Determine the [X, Y] coordinate at the center of the cell enclosing the given text.  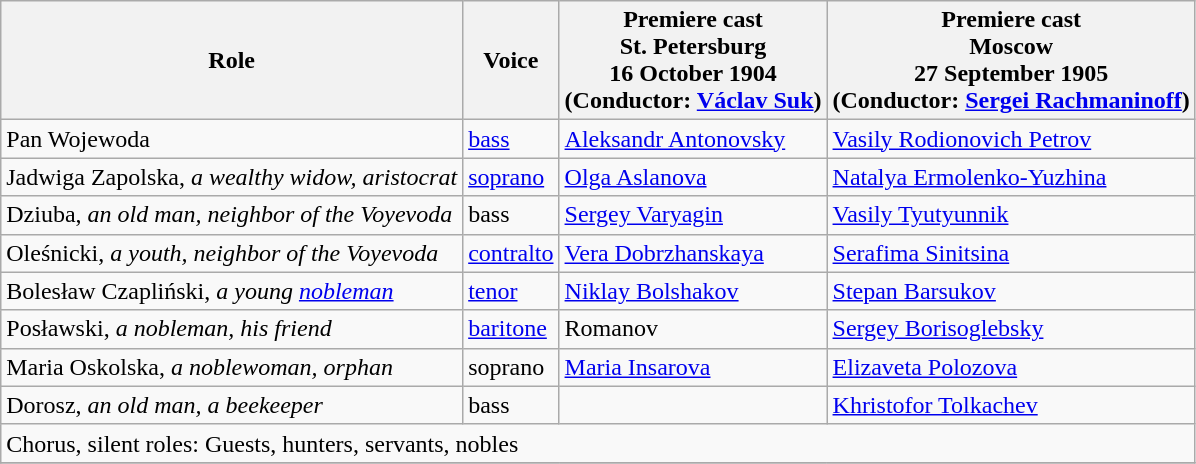
Bolesław Czapliński, a young nobleman [232, 291]
Khristofor Tolkachev [1011, 405]
baritone [511, 329]
Aleksandr Antonovsky [693, 139]
Elizaveta Polozova [1011, 367]
Vasily Tyutyunnik [1011, 215]
Maria Insarova [693, 367]
Role [232, 60]
Stepan Barsukov [1011, 291]
Posławski, a nobleman, his friend [232, 329]
Niklay Bolshakov [693, 291]
Pan Wojewoda [232, 139]
Oleśnicki, a youth, neighbor of the Voyevoda [232, 253]
Vera Dobrzhanskaya [693, 253]
Voice [511, 60]
Romanov [693, 329]
Vasily Rodionovich Petrov [1011, 139]
Jadwiga Zapolska, a wealthy widow, aristocrat [232, 177]
Sergey Varyagin [693, 215]
contralto [511, 253]
Olga Aslanova [693, 177]
Chorus, silent roles: Guests, hunters, servants, nobles [598, 443]
Sergey Borisoglebsky [1011, 329]
Dorosz, an old man, a beekeeper [232, 405]
Premiere castMoscow27 September 1905(Conductor: Sergei Rachmaninoff) [1011, 60]
Dziuba, an old man, neighbor of the Voyevoda [232, 215]
Premiere castSt. Petersburg16 October 1904(Conductor: Václav Suk) [693, 60]
Maria Oskolska, a noblewoman, orphan [232, 367]
Natalya Ermolenko-Yuzhina [1011, 177]
Serafima Sinitsina [1011, 253]
tenor [511, 291]
